Return the [x, y] coordinate for the center point of the cell that contains the specified text.  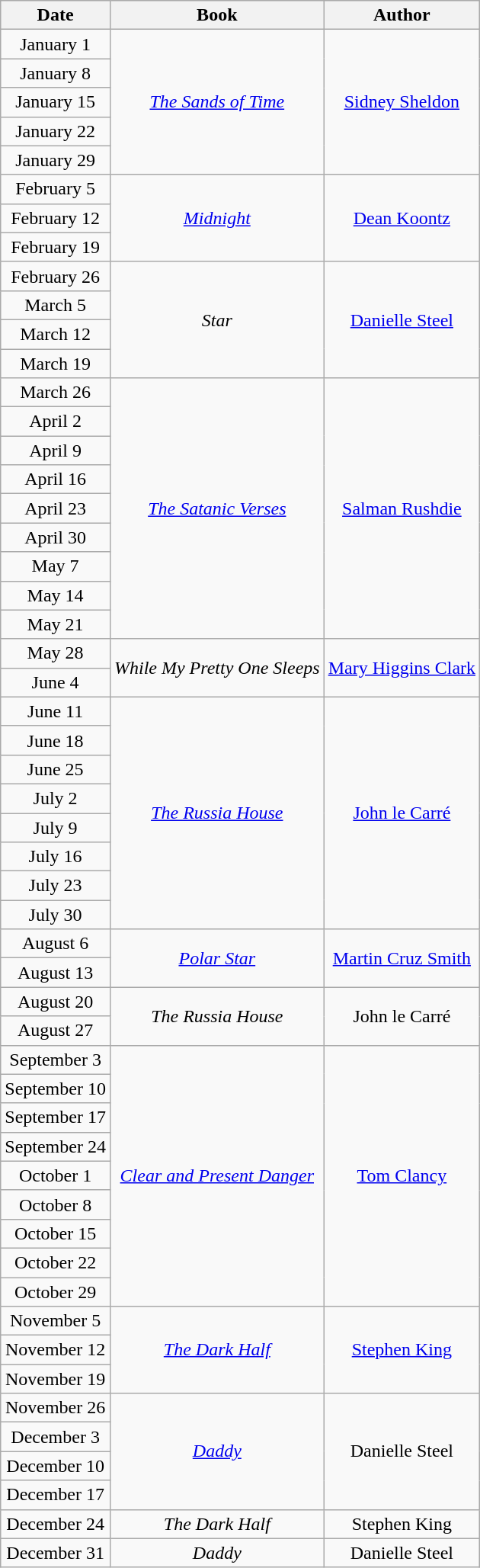
December 31 [56, 1553]
December 10 [56, 1466]
February 26 [56, 276]
July 23 [56, 886]
Star [216, 319]
Salman Rushdie [402, 509]
June 18 [56, 740]
March 19 [56, 364]
June 25 [56, 769]
While My Pretty One Sleeps [216, 668]
Mary Higgins Clark [402, 668]
August 20 [56, 1002]
July 2 [56, 798]
January 8 [56, 73]
February 19 [56, 247]
April 9 [56, 451]
April 16 [56, 479]
May 14 [56, 595]
September 17 [56, 1117]
September 3 [56, 1060]
April 30 [56, 537]
October 22 [56, 1262]
Clear and Present Danger [216, 1175]
Martin Cruz Smith [402, 958]
November 5 [56, 1321]
The Sands of Time [216, 102]
December 17 [56, 1495]
March 26 [56, 393]
November 26 [56, 1408]
Midnight [216, 218]
May 7 [56, 566]
Book [216, 15]
Polar Star [216, 958]
October 1 [56, 1175]
July 9 [56, 827]
January 1 [56, 44]
January 22 [56, 131]
August 27 [56, 1031]
March 5 [56, 305]
July 30 [56, 915]
The Satanic Verses [216, 509]
November 12 [56, 1350]
Dean Koontz [402, 218]
April 2 [56, 422]
June 11 [56, 711]
February 5 [56, 189]
December 24 [56, 1524]
August 13 [56, 973]
December 3 [56, 1437]
July 16 [56, 857]
November 19 [56, 1379]
Author [402, 15]
May 21 [56, 624]
Date [56, 15]
August 6 [56, 944]
April 23 [56, 508]
October 15 [56, 1233]
January 15 [56, 102]
June 4 [56, 682]
Tom Clancy [402, 1175]
September 10 [56, 1089]
Sidney Sheldon [402, 102]
February 12 [56, 218]
March 12 [56, 334]
October 8 [56, 1204]
May 28 [56, 653]
October 29 [56, 1292]
September 24 [56, 1146]
January 29 [56, 160]
